Scan for the cell matching the given text and deliver its (X, Y) coordinate at center. 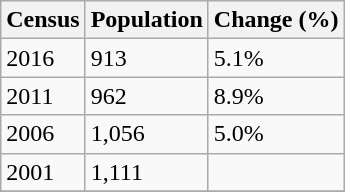
1,111 (146, 172)
2016 (43, 58)
Change (%) (276, 20)
962 (146, 96)
2006 (43, 134)
5.1% (276, 58)
2011 (43, 96)
1,056 (146, 134)
Census (43, 20)
8.9% (276, 96)
2001 (43, 172)
913 (146, 58)
5.0% (276, 134)
Population (146, 20)
